Capture the cell that displays the provided text and extract its [X, Y] central coordinate. 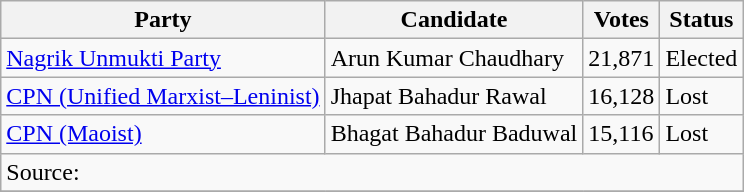
Nagrik Unmukti Party [163, 58]
Candidate [454, 20]
CPN (Unified Marxist–Leninist) [163, 96]
Elected [702, 58]
Votes [622, 20]
15,116 [622, 134]
Status [702, 20]
CPN (Maoist) [163, 134]
Jhapat Bahadur Rawal [454, 96]
Party [163, 20]
21,871 [622, 58]
Arun Kumar Chaudhary [454, 58]
Bhagat Bahadur Baduwal [454, 134]
Source: [372, 172]
16,128 [622, 96]
